Locate the cell with the specified text and output its (X, Y) center coordinate. 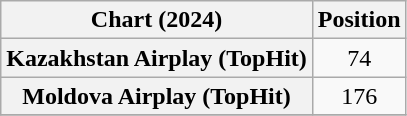
74 (359, 58)
Position (359, 20)
Chart (2024) (157, 20)
176 (359, 96)
Kazakhstan Airplay (TopHit) (157, 58)
Moldova Airplay (TopHit) (157, 96)
